Locate the cell with the specified text and output its [x, y] center coordinate. 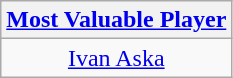
Ivan Aska [116, 58]
Most Valuable Player [116, 20]
